Find where the given text appears and provide that cell's center as (x, y) coordinate. 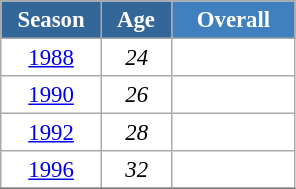
1996 (52, 170)
1992 (52, 133)
1988 (52, 58)
24 (136, 58)
Age (136, 20)
28 (136, 133)
1990 (52, 95)
32 (136, 170)
Season (52, 20)
Overall (234, 20)
26 (136, 95)
